Pinpoint the cell where the given text exists, returning its [x, y] midpoint coordinate. 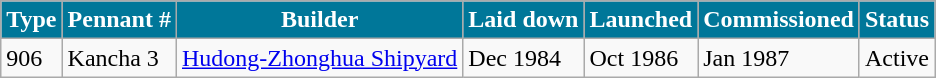
Type [32, 20]
Status [896, 20]
Hudong-Zhonghua Shipyard [319, 58]
Jan 1987 [779, 58]
906 [32, 58]
Oct 1986 [641, 58]
Active [896, 58]
Launched [641, 20]
Dec 1984 [524, 58]
Builder [319, 20]
Commissioned [779, 20]
Laid down [524, 20]
Pennant # [119, 20]
Kancha 3 [119, 58]
